Find where the given text appears and provide that cell's center as (x, y) coordinate. 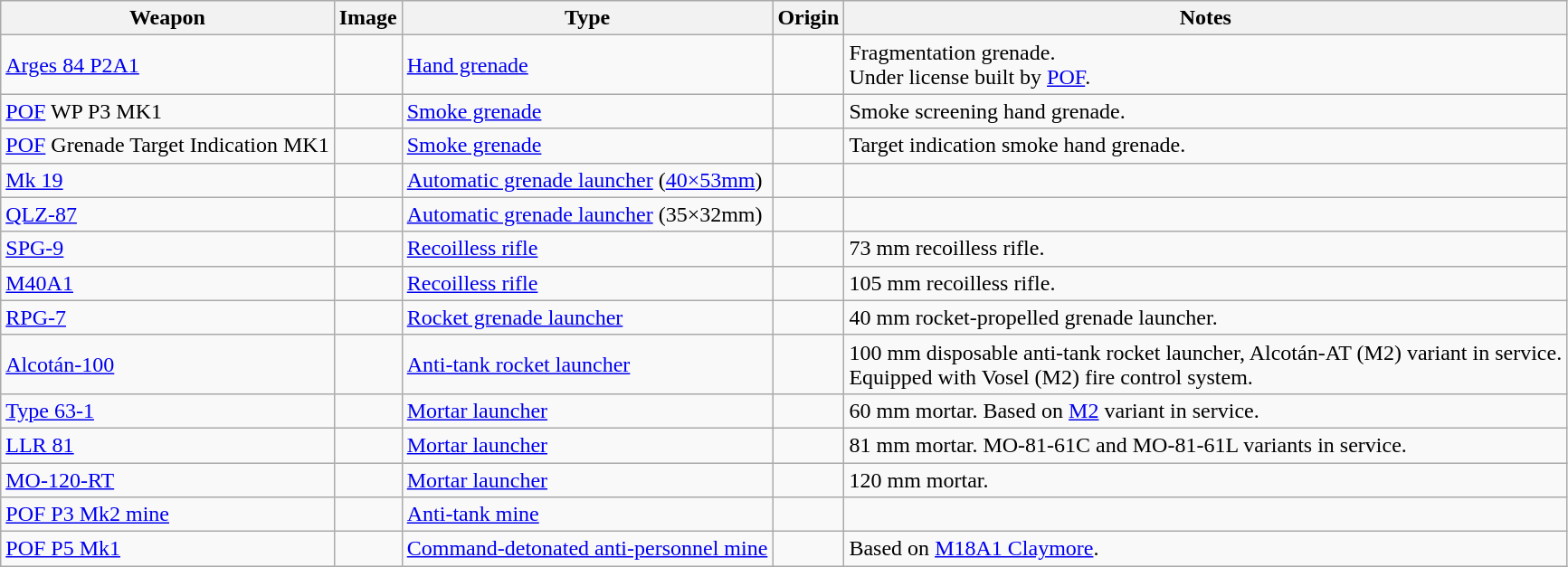
Mk 19 (167, 180)
Weapon (167, 18)
Anti-tank rocket launcher (587, 364)
120 mm mortar. (1205, 480)
Based on M18A1 Claymore. (1205, 549)
RPG-7 (167, 317)
Fragmentation grenade.Under license built by POF. (1205, 65)
105 mm recoilless rifle. (1205, 283)
Smoke screening hand grenade. (1205, 111)
Rocket grenade launcher (587, 317)
POF P5 Mk1 (167, 549)
Command-detonated anti-personnel mine (587, 549)
POF Grenade Target Indication MK1 (167, 146)
60 mm mortar. Based on M2 variant in service. (1205, 411)
Notes (1205, 18)
Arges 84 P2A1 (167, 65)
POF WP P3 MK1 (167, 111)
M40A1 (167, 283)
Hand grenade (587, 65)
40 mm rocket-propelled grenade launcher. (1205, 317)
MO-120-RT (167, 480)
QLZ-87 (167, 214)
Type (587, 18)
Automatic grenade launcher (40×53mm) (587, 180)
100 mm disposable anti-tank rocket launcher, Alcotán-AT (M2) variant in service.Equipped with Vosel (M2) fire control system. (1205, 364)
Automatic grenade launcher (35×32mm) (587, 214)
Alcotán-100 (167, 364)
81 mm mortar. MO-81-61C and MO-81-61L variants in service. (1205, 445)
73 mm recoilless rifle. (1205, 249)
Image (367, 18)
Type 63-1 (167, 411)
SPG-9 (167, 249)
Target indication smoke hand grenade. (1205, 146)
POF P3 Mk2 mine (167, 515)
LLR 81 (167, 445)
Origin (809, 18)
Anti-tank mine (587, 515)
